Return [x, y] of the center of cell containing provided text 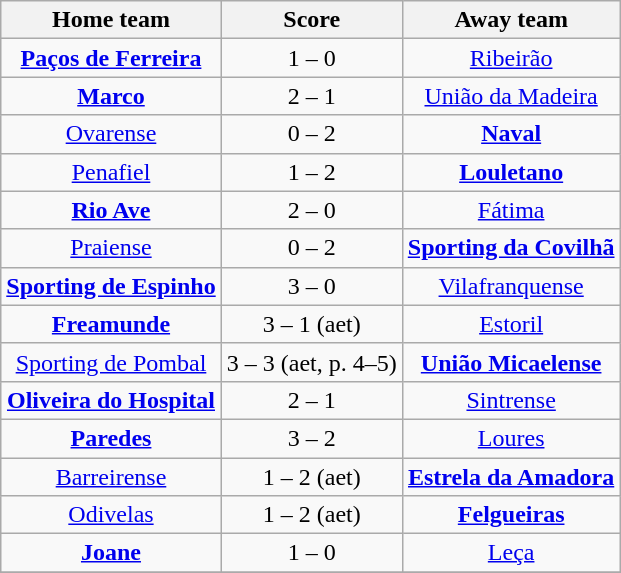
Penafiel [111, 172]
Rio Ave [111, 210]
Sporting de Pombal [111, 362]
Sporting de Espinho [111, 286]
Estrela da Amadora [511, 477]
Sintrense [511, 400]
Loures [511, 438]
Leça [511, 553]
Fátima [511, 210]
3 – 0 [312, 286]
Naval [511, 134]
União Micaelense [511, 362]
3 – 2 [312, 438]
Away team [511, 20]
Home team [111, 20]
Praiense [111, 248]
Score [312, 20]
Sporting da Covilhã [511, 248]
Freamunde [111, 324]
3 – 1 (aet) [312, 324]
Barreirense [111, 477]
1 – 2 [312, 172]
Marco [111, 96]
Ribeirão [511, 58]
3 – 3 (aet, p. 4–5) [312, 362]
Oliveira do Hospital [111, 400]
Vilafranquense [511, 286]
Joane [111, 553]
Ovarense [111, 134]
Felgueiras [511, 515]
União da Madeira [511, 96]
Paredes [111, 438]
2 – 0 [312, 210]
Paços de Ferreira [111, 58]
Estoril [511, 324]
Odivelas [111, 515]
Louletano [511, 172]
